Extract the (X, Y) coordinate from the center of the cell holding the provided text.  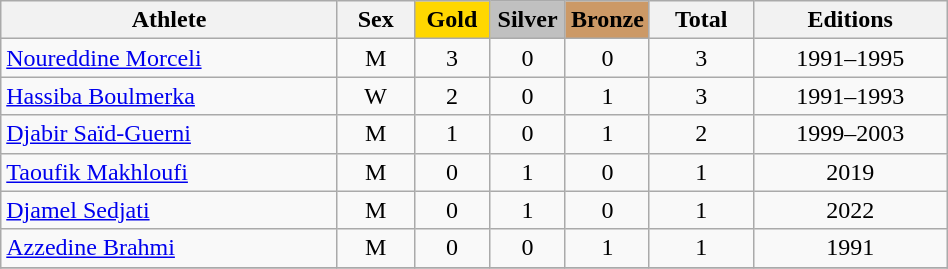
1991 (850, 248)
Djabir Saïd-Guerni (170, 134)
Editions (850, 20)
Taoufik Makhloufi (170, 172)
1991–1993 (850, 96)
Hassiba Boulmerka (170, 96)
Djamel Sedjati (170, 210)
Sex (376, 20)
Total (701, 20)
1991–1995 (850, 58)
Gold (452, 20)
Bronze (607, 20)
2022 (850, 210)
Silver (528, 20)
W (376, 96)
Noureddine Morceli (170, 58)
1999–2003 (850, 134)
2019 (850, 172)
Azzedine Brahmi (170, 248)
Athlete (170, 20)
